Output the [X, Y] coordinate of the center of the cell containing the given text.  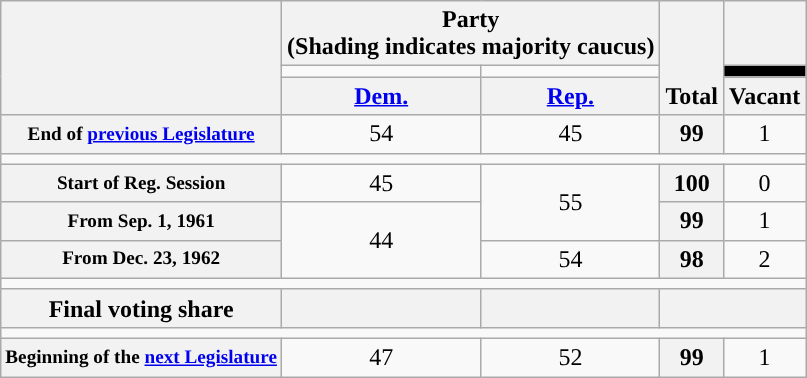
Start of Reg. Session [142, 183]
Beginning of the next Legislature [142, 357]
100 [692, 183]
44 [382, 240]
2 [764, 259]
From Dec. 23, 1962 [142, 259]
52 [570, 357]
47 [382, 357]
55 [570, 202]
Party (Shading indicates majority caucus) [471, 34]
Final voting share [142, 308]
From Sep. 1, 1961 [142, 221]
Rep. [570, 96]
Dem. [382, 96]
End of previous Legislature [142, 134]
Vacant [764, 96]
Total [692, 58]
98 [692, 259]
0 [764, 183]
